Search for the cell housing the specified text and yield its [x, y] center coordinate. 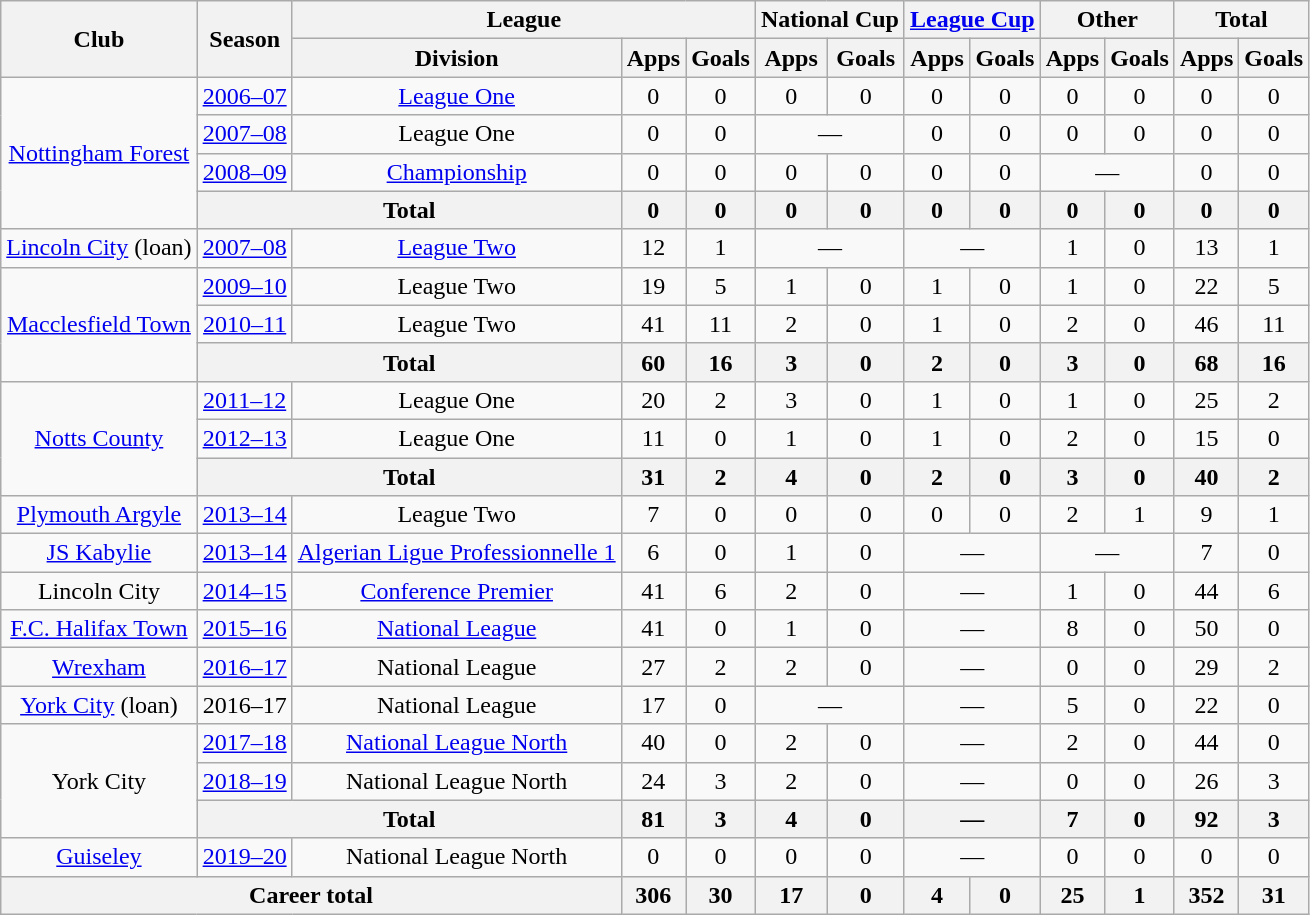
Division [456, 58]
306 [653, 895]
National Cup [830, 20]
60 [653, 362]
2006–07 [244, 96]
26 [1206, 781]
Championship [456, 172]
2012–13 [244, 438]
Lincoln City (loan) [99, 248]
JS Kabylie [99, 553]
Club [99, 39]
27 [653, 667]
352 [1206, 895]
2018–19 [244, 781]
2019–20 [244, 857]
30 [721, 895]
12 [653, 248]
2011–12 [244, 400]
2008–09 [244, 172]
68 [1206, 362]
Algerian Ligue Professionnelle 1 [456, 553]
24 [653, 781]
19 [653, 286]
2014–15 [244, 591]
League [524, 20]
F.C. Halifax Town [99, 629]
2015–16 [244, 629]
League Cup [972, 20]
50 [1206, 629]
2010–11 [244, 324]
Other [1107, 20]
29 [1206, 667]
Notts County [99, 438]
92 [1206, 819]
Plymouth Argyle [99, 515]
2009–10 [244, 286]
Wrexham [99, 667]
15 [1206, 438]
9 [1206, 515]
Career total [311, 895]
8 [1072, 629]
81 [653, 819]
2017–18 [244, 743]
Conference Premier [456, 591]
Guiseley [99, 857]
Nottingham Forest [99, 153]
13 [1206, 248]
Macclesfield Town [99, 324]
46 [1206, 324]
Lincoln City [99, 591]
Season [244, 39]
20 [653, 400]
York City (loan) [99, 705]
York City [99, 781]
